Scan for the cell matching the given text and deliver its (X, Y) coordinate at center. 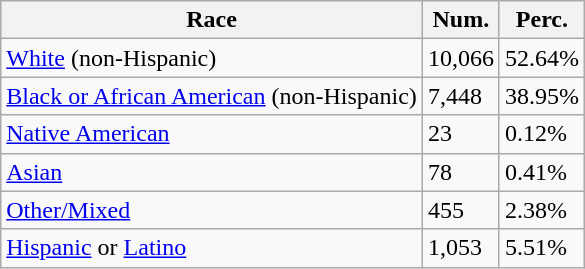
Asian (212, 172)
Black or African American (non-Hispanic) (212, 96)
Hispanic or Latino (212, 248)
White (non-Hispanic) (212, 58)
23 (460, 134)
78 (460, 172)
Perc. (542, 20)
1,053 (460, 248)
7,448 (460, 96)
52.64% (542, 58)
10,066 (460, 58)
0.12% (542, 134)
Native American (212, 134)
2.38% (542, 210)
Other/Mixed (212, 210)
455 (460, 210)
Race (212, 20)
38.95% (542, 96)
0.41% (542, 172)
5.51% (542, 248)
Num. (460, 20)
